For the text-containing cell, return its midpoint in (x, y) coordinate format. 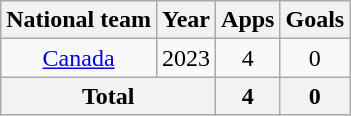
Goals (315, 20)
Year (186, 20)
Canada (79, 58)
Apps (248, 20)
Total (108, 96)
2023 (186, 58)
National team (79, 20)
